Capture the cell that displays the provided text and extract its (X, Y) central coordinate. 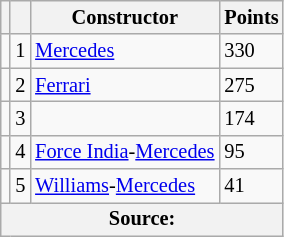
41 (251, 186)
Force India-Mercedes (124, 152)
2 (20, 85)
95 (251, 152)
Ferrari (124, 85)
Mercedes (124, 51)
1 (20, 51)
Williams-Mercedes (124, 186)
Points (251, 17)
5 (20, 186)
174 (251, 118)
Constructor (124, 17)
330 (251, 51)
275 (251, 85)
3 (20, 118)
Source: (142, 219)
4 (20, 152)
